Identify which cell holds the provided text, then report its (X, Y) central coordinate. 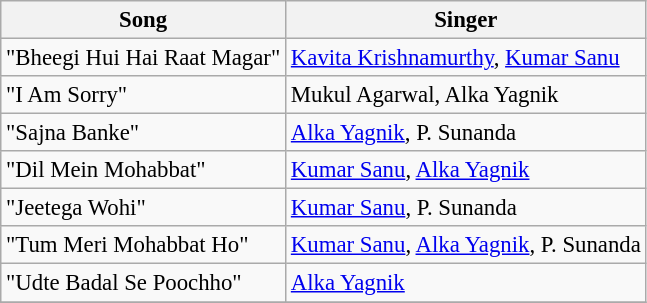
"Dil Mein Mohabbat" (144, 170)
Alka Yagnik, P. Sunanda (466, 133)
Kavita Krishnamurthy, Kumar Sanu (466, 58)
Kumar Sanu, Alka Yagnik (466, 170)
Kumar Sanu, Alka Yagnik, P. Sunanda (466, 245)
"Tum Meri Mohabbat Ho" (144, 245)
Alka Yagnik (466, 283)
"I Am Sorry" (144, 95)
Singer (466, 20)
Mukul Agarwal, Alka Yagnik (466, 95)
"Udte Badal Se Poochho" (144, 283)
"Jeetega Wohi" (144, 208)
Kumar Sanu, P. Sunanda (466, 208)
"Bheegi Hui Hai Raat Magar" (144, 58)
Song (144, 20)
"Sajna Banke" (144, 133)
